Determine the (X, Y) coordinate at the center of the cell enclosing the given text.  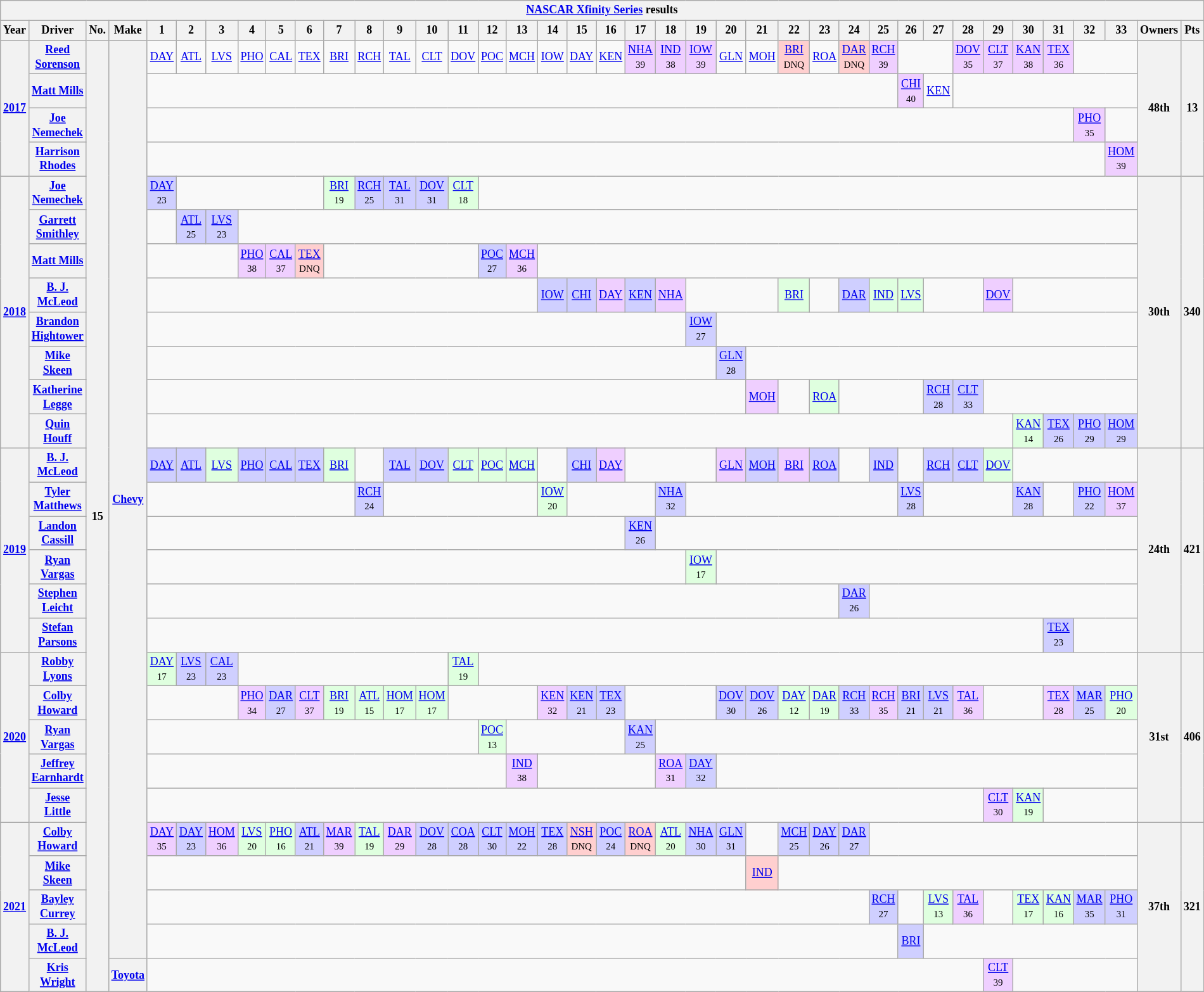
BRIDNQ (794, 57)
ROA31 (670, 771)
2017 (15, 108)
Year (15, 30)
IOW17 (701, 567)
25 (883, 30)
Harrison Rhodes (57, 159)
3 (222, 30)
48th (1160, 108)
IOW39 (701, 57)
Quin Houff (57, 431)
6 (309, 30)
ATL25 (191, 227)
ROADNQ (641, 839)
PHO35 (1089, 125)
Jesse Little (57, 805)
Katherine Legge (57, 397)
KEN26 (641, 533)
KAN14 (1028, 431)
DOV28 (432, 839)
22 (794, 30)
14 (553, 30)
PHO16 (281, 839)
Pts (1192, 30)
Driver (57, 30)
27 (938, 30)
COA28 (463, 839)
NHA (670, 295)
HOM37 (1122, 499)
4 (252, 30)
PHO31 (1122, 907)
DOV31 (432, 193)
Reed Sorenson (57, 57)
HOM29 (1122, 431)
DAY17 (162, 669)
MAR39 (339, 839)
12 (492, 30)
Tyler Matthews (57, 499)
HOM36 (222, 839)
NHA30 (701, 839)
TEX36 (1059, 57)
29 (998, 30)
MCH25 (794, 839)
KAN38 (1028, 57)
CAL37 (281, 261)
7 (339, 30)
LVS28 (911, 499)
DARDNQ (854, 57)
2021 (15, 907)
DAR19 (825, 703)
PHO38 (252, 261)
Chevy (128, 499)
LVS13 (938, 907)
LVS21 (938, 703)
TEX26 (1059, 431)
DOV35 (968, 57)
Make (128, 30)
Stefan Parsons (57, 635)
ATL21 (309, 839)
NHA39 (641, 57)
LVS20 (252, 839)
KAN16 (1059, 907)
POC27 (492, 261)
26 (911, 30)
9 (400, 30)
POC24 (611, 839)
POC13 (492, 737)
31st (1160, 737)
5 (281, 30)
24th (1160, 550)
RCH33 (854, 703)
KAN19 (1028, 805)
CAL23 (222, 669)
21 (762, 30)
CLT33 (968, 397)
RCH27 (883, 907)
MAR35 (1089, 907)
KAN28 (1028, 499)
2018 (15, 312)
NSHDNQ (582, 839)
24 (854, 30)
28 (968, 30)
Garrett Smithley (57, 227)
MCH36 (522, 261)
RCH35 (883, 703)
10 (432, 30)
18 (670, 30)
DAR26 (854, 601)
11 (463, 30)
Bayley Currey (57, 907)
CLT18 (463, 193)
KAN25 (641, 737)
2 (191, 30)
2020 (15, 737)
DAR (854, 295)
NASCAR Xfinity Series results (602, 10)
33 (1122, 30)
GLN28 (731, 363)
PHO22 (1089, 499)
30th (1160, 312)
DOV26 (762, 703)
PHO29 (1089, 431)
Toyota (128, 975)
ATL15 (369, 703)
MOH22 (522, 839)
ATL20 (670, 839)
19 (701, 30)
IOW27 (701, 329)
No. (98, 30)
31 (1059, 30)
DAR29 (400, 839)
PHO34 (252, 703)
MAR25 (1089, 703)
NHA32 (670, 499)
KEN21 (582, 703)
16 (611, 30)
23 (825, 30)
DAY32 (701, 771)
406 (1192, 737)
CLT39 (998, 975)
1 (162, 30)
Brandon Hightower (57, 329)
CHI40 (911, 91)
Landon Cassill (57, 533)
340 (1192, 312)
BRI21 (911, 703)
KEN32 (553, 703)
RCH39 (883, 57)
Robby Lyons (57, 669)
Stephen Leicht (57, 601)
17 (641, 30)
32 (1089, 30)
GLN31 (731, 839)
RCH25 (369, 193)
20 (731, 30)
PHO20 (1122, 703)
37th (1160, 907)
DAY35 (162, 839)
TEX17 (1028, 907)
IOW20 (553, 499)
2019 (15, 550)
RCH24 (369, 499)
DAY12 (794, 703)
TAL31 (400, 193)
Jeffrey Earnhardt (57, 771)
321 (1192, 907)
RCH28 (938, 397)
8 (369, 30)
Owners (1160, 30)
421 (1192, 550)
DOV30 (731, 703)
30 (1028, 30)
TEXDNQ (309, 261)
HOM39 (1122, 159)
Kris Wright (57, 975)
DAY26 (825, 839)
